For the text-containing cell, return its midpoint in [X, Y] coordinate format. 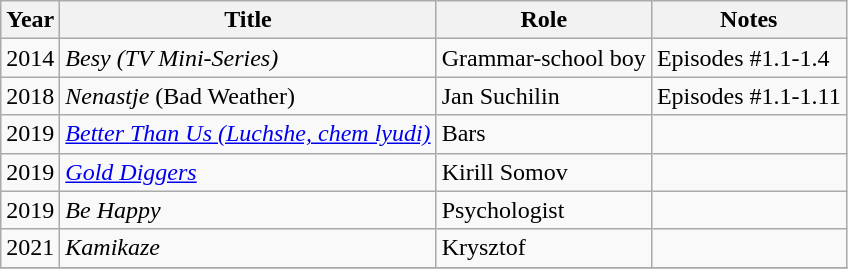
Episodes #1.1-1.11 [748, 96]
Title [248, 20]
Year [30, 20]
Psychologist [544, 210]
Better Than Us (Luchshe, chem lyudi) [248, 134]
Besy (TV Mini-Series) [248, 58]
Nenastje (Bad Weather) [248, 96]
2018 [30, 96]
Bars [544, 134]
Episodes #1.1-1.4 [748, 58]
2021 [30, 248]
Jan Suchilin [544, 96]
Kirill Somov [544, 172]
Krysztof [544, 248]
Gold Diggers [248, 172]
Notes [748, 20]
2014 [30, 58]
Be Happy [248, 210]
Grammar-school boy [544, 58]
Role [544, 20]
Kamikaze [248, 248]
